Pinpoint the cell where the given text exists, returning its (X, Y) midpoint coordinate. 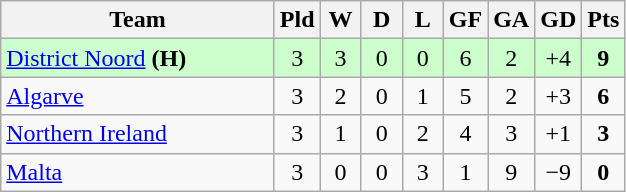
+1 (558, 134)
GA (512, 20)
W (340, 20)
Malta (138, 172)
L (422, 20)
5 (465, 96)
Team (138, 20)
Northern Ireland (138, 134)
Pts (604, 20)
+3 (558, 96)
−9 (558, 172)
District Noord (H) (138, 58)
4 (465, 134)
D (382, 20)
+4 (558, 58)
Algarve (138, 96)
Pld (297, 20)
GF (465, 20)
GD (558, 20)
